Find where the given text appears and provide that cell's center as (x, y) coordinate. 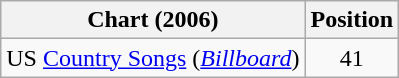
41 (352, 58)
US Country Songs (Billboard) (153, 58)
Chart (2006) (153, 20)
Position (352, 20)
